Output the [X, Y] coordinate of the center of the cell containing the given text.  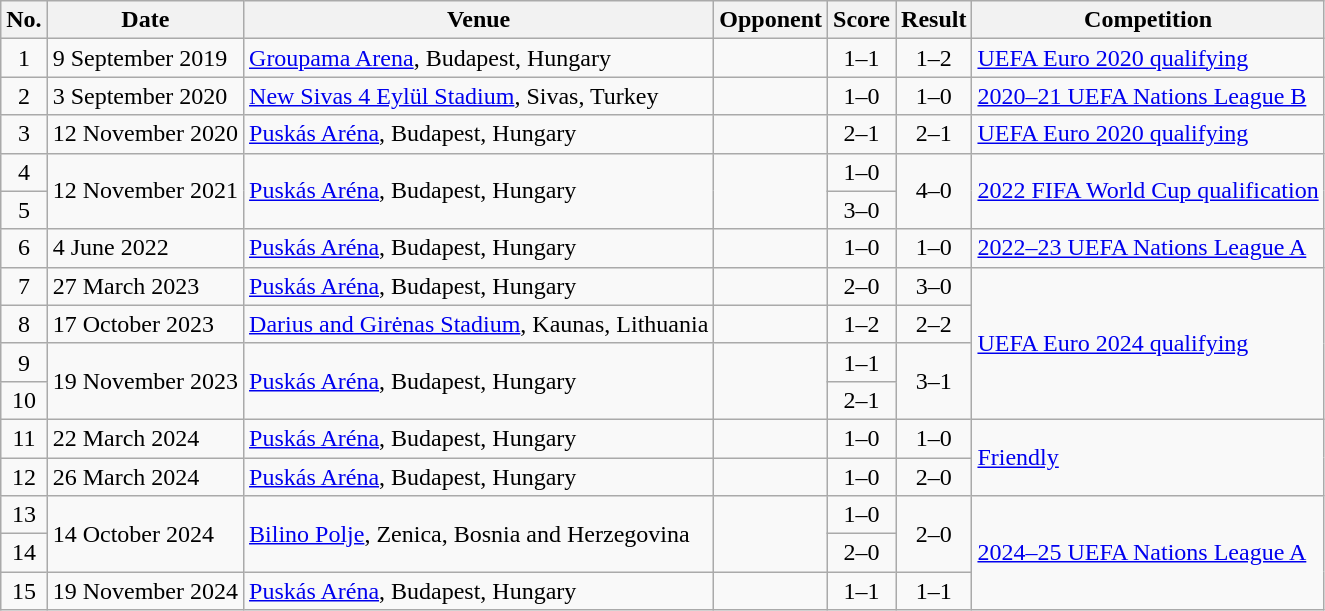
3 [24, 134]
27 March 2023 [145, 286]
Friendly [1148, 457]
2024–25 UEFA Nations League A [1148, 553]
2022 FIFA World Cup qualification [1148, 191]
3–1 [934, 381]
Groupama Arena, Budapest, Hungary [479, 58]
2020–21 UEFA Nations League B [1148, 96]
Venue [479, 20]
Bilino Polje, Zenica, Bosnia and Herzegovina [479, 534]
No. [24, 20]
19 November 2023 [145, 381]
2–2 [934, 324]
Result [934, 20]
5 [24, 210]
26 March 2024 [145, 477]
New Sivas 4 Eylül Stadium, Sivas, Turkey [479, 96]
12 November 2021 [145, 191]
19 November 2024 [145, 591]
12 November 2020 [145, 134]
4 June 2022 [145, 248]
Date [145, 20]
2022–23 UEFA Nations League A [1148, 248]
Opponent [771, 20]
22 March 2024 [145, 438]
4–0 [934, 191]
15 [24, 591]
9 [24, 362]
9 September 2019 [145, 58]
1 [24, 58]
2 [24, 96]
Score [862, 20]
4 [24, 172]
Darius and Girėnas Stadium, Kaunas, Lithuania [479, 324]
3 September 2020 [145, 96]
UEFA Euro 2024 qualifying [1148, 343]
11 [24, 438]
17 October 2023 [145, 324]
13 [24, 515]
Competition [1148, 20]
14 October 2024 [145, 534]
6 [24, 248]
14 [24, 553]
7 [24, 286]
8 [24, 324]
12 [24, 477]
10 [24, 400]
